Search for the cell housing the specified text and yield its [X, Y] center coordinate. 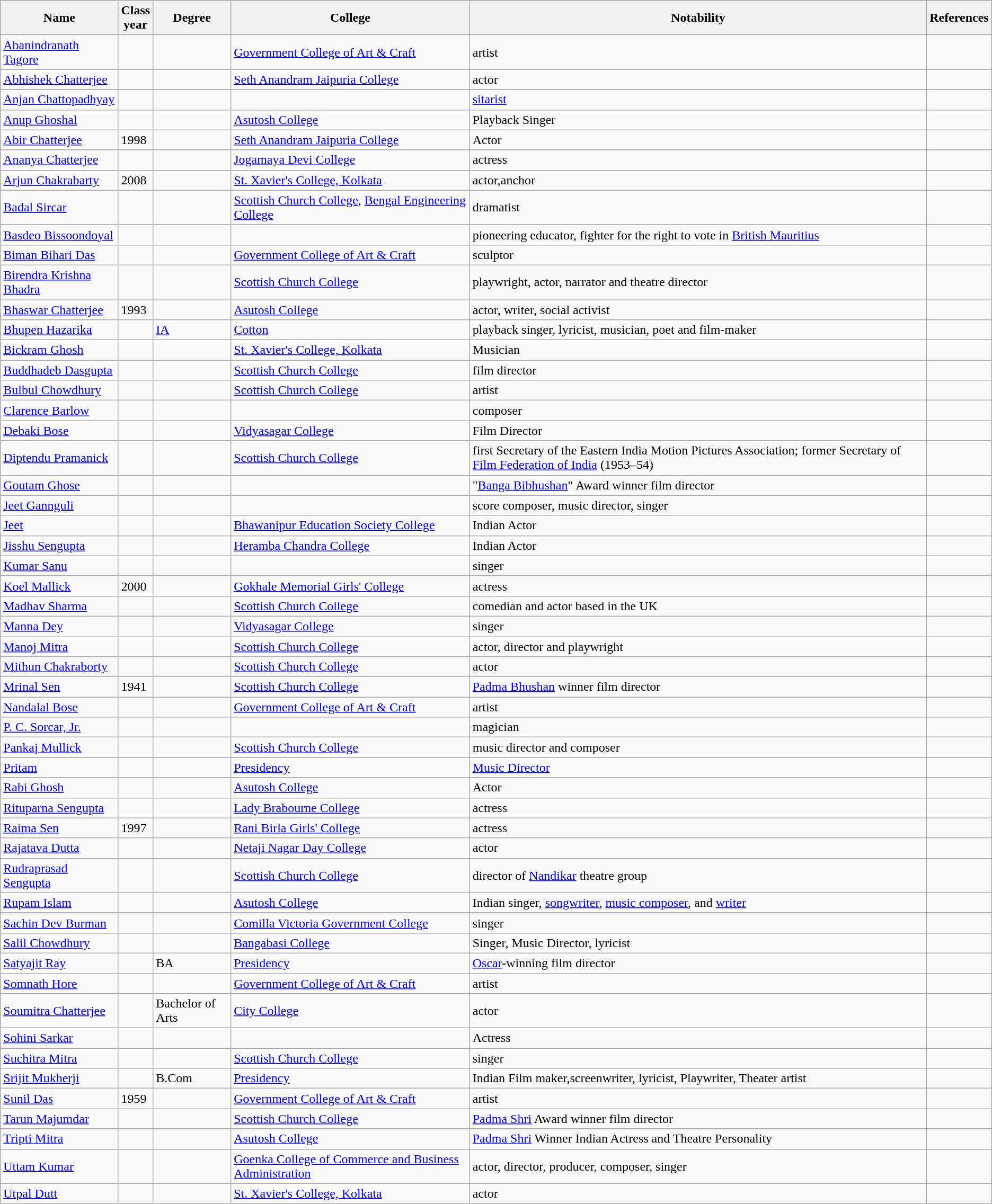
dramatist [698, 208]
magician [698, 727]
sculptor [698, 255]
Anup Ghoshal [59, 120]
Koel Mallick [59, 586]
Playback Singer [698, 120]
Kumar Sanu [59, 566]
Bickram Ghosh [59, 350]
Basdeo Bissoondoyal [59, 235]
Film Director [698, 431]
Jeet [59, 525]
composer [698, 411]
Oscar-winning film director [698, 963]
Comilla Victoria Government College [351, 923]
director of Nandikar theatre group [698, 875]
Goutam Ghose [59, 485]
Tarun Majumdar [59, 1119]
Mrinal Sen [59, 687]
actor, writer, social activist [698, 310]
Singer, Music Director, lyricist [698, 943]
Rituparna Sengupta [59, 808]
BA [192, 963]
College [351, 18]
Srijit Mukherji [59, 1078]
P. C. Sorcar, Jr. [59, 727]
Biman Bihari Das [59, 255]
Cotton [351, 330]
Raima Sen [59, 828]
sitarist [698, 100]
pioneering educator, fighter for the right to vote in British Mauritius [698, 235]
Bachelor of Arts [192, 1011]
Manoj Mitra [59, 647]
Music Director [698, 768]
actor, director and playwright [698, 647]
Scottish Church College, Bengal Engineering College [351, 208]
Abhishek Chatterjee [59, 79]
Birendra Krishna Bhadra [59, 282]
Bangabasi College [351, 943]
"Banga Bibhushan" Award winner film director [698, 485]
Ananya Chatterjee [59, 160]
actor,anchor [698, 180]
Sunil Das [59, 1099]
Manna Dey [59, 626]
Buddhadeb Dasgupta [59, 370]
Uttam Kumar [59, 1166]
1959 [136, 1099]
film director [698, 370]
Jogamaya Devi College [351, 160]
Indian Film maker,screenwriter, lyricist, Playwriter, Theater artist [698, 1078]
Padma Shri Winner Indian Actress and Theatre Personality [698, 1139]
Rajatava Dutta [59, 848]
Sachin Dev Burman [59, 923]
Arjun Chakrabarty [59, 180]
comedian and actor based in the UK [698, 606]
Goenka College of Commerce and Business Administration [351, 1166]
Lady Brabourne College [351, 808]
Madhav Sharma [59, 606]
1993 [136, 310]
2000 [136, 586]
Rupam Islam [59, 903]
Debaki Bose [59, 431]
Badal Sircar [59, 208]
Sohini Sarkar [59, 1038]
Indian singer, songwriter, music composer, and writer [698, 903]
score composer, music director, singer [698, 505]
music director and composer [698, 747]
Suchitra Mitra [59, 1058]
1998 [136, 140]
playwright, actor, narrator and theatre director [698, 282]
Clarence Barlow [59, 411]
Mithun Chakraborty [59, 667]
Tripti Mitra [59, 1139]
Rani Birla Girls' College [351, 828]
Soumitra Chatterjee [59, 1011]
Pritam [59, 768]
1997 [136, 828]
Rabi Ghosh [59, 788]
Classyear [136, 18]
Padma Bhushan winner film director [698, 687]
Padma Shri Award winner film director [698, 1119]
Rudraprasad Sengupta [59, 875]
Actress [698, 1038]
B.Com [192, 1078]
Pankaj Mullick [59, 747]
IA [192, 330]
Gokhale Memorial Girls' College [351, 586]
2008 [136, 180]
Anjan Chattopadhyay [59, 100]
References [959, 18]
Musician [698, 350]
first Secretary of the Eastern India Motion Pictures Association; former Secretary of Film Federation of India (1953–54) [698, 458]
Utpal Dutt [59, 1193]
actor, director, producer, composer, singer [698, 1166]
Abanindranath Tagore [59, 52]
Netaji Nagar Day College [351, 848]
Satyajit Ray [59, 963]
Heramba Chandra College [351, 546]
Notability [698, 18]
Diptendu Pramanick [59, 458]
Degree [192, 18]
Somnath Hore [59, 984]
Bhaswar Chatterjee [59, 310]
Name [59, 18]
Jisshu Sengupta [59, 546]
Nandalal Bose [59, 707]
Salil Chowdhury [59, 943]
Bhupen Hazarika [59, 330]
Bulbul Chowdhury [59, 390]
Bhawanipur Education Society College [351, 525]
Abir Chatterjee [59, 140]
1941 [136, 687]
City College [351, 1011]
playback singer, lyricist, musician, poet and film-maker [698, 330]
Jeet Gannguli [59, 505]
